For the text-containing cell, return its midpoint in [X, Y] coordinate format. 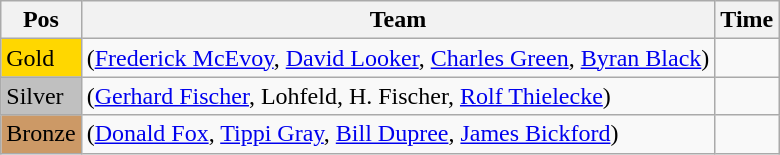
(Gerhard Fischer, Lohfeld, H. Fischer, Rolf Thielecke) [398, 96]
(Donald Fox, Tippi Gray, Bill Dupree, James Bickford) [398, 134]
Gold [41, 58]
Time [747, 20]
Silver [41, 96]
Team [398, 20]
Pos [41, 20]
(Frederick McEvoy, David Looker, Charles Green, Byran Black) [398, 58]
Bronze [41, 134]
